Search for the cell housing the specified text and yield its (X, Y) center coordinate. 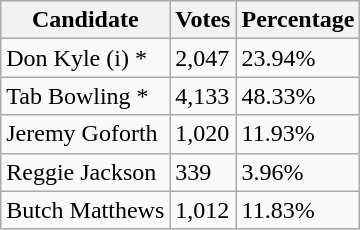
4,133 (203, 96)
23.94% (298, 58)
1,020 (203, 134)
Reggie Jackson (86, 172)
Tab Bowling * (86, 96)
48.33% (298, 96)
11.93% (298, 134)
11.83% (298, 210)
Jeremy Goforth (86, 134)
Butch Matthews (86, 210)
1,012 (203, 210)
339 (203, 172)
2,047 (203, 58)
3.96% (298, 172)
Votes (203, 20)
Candidate (86, 20)
Percentage (298, 20)
Don Kyle (i) * (86, 58)
